Find where the given text appears and provide that cell's center as (x, y) coordinate. 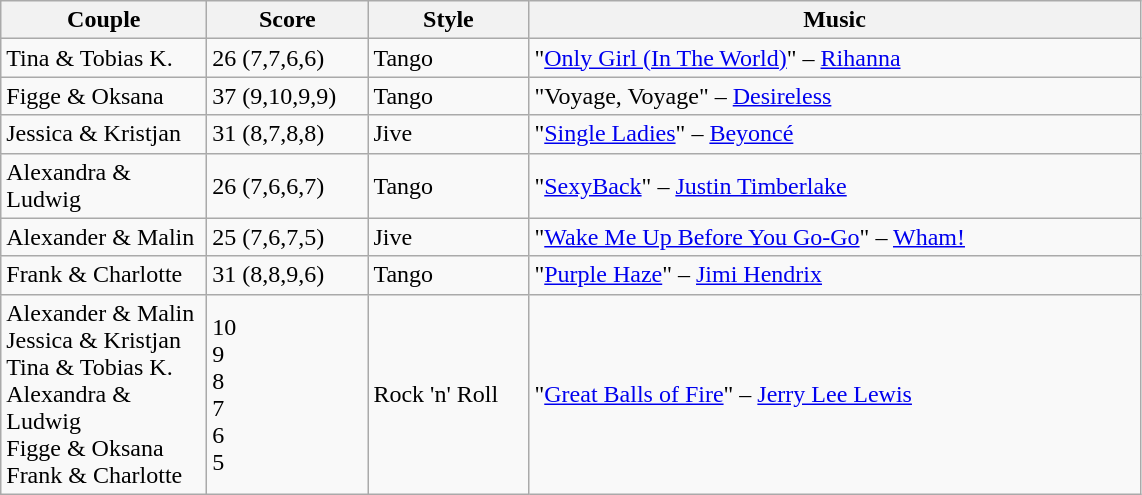
Tina & Tobias K. (104, 58)
Couple (104, 20)
Music (834, 20)
"Purple Haze" – Jimi Hendrix (834, 275)
31 (8,7,8,8) (288, 134)
Rock 'n' Roll (448, 394)
Jessica & Kristjan (104, 134)
Alexander & Malin (104, 237)
"Only Girl (In The World)" – Rihanna (834, 58)
31 (8,8,9,6) (288, 275)
"SexyBack" – Justin Timberlake (834, 186)
"Single Ladies" – Beyoncé (834, 134)
37 (9,10,9,9) (288, 96)
"Wake Me Up Before You Go-Go" – Wham! (834, 237)
Alexandra & Ludwig (104, 186)
26 (7,7,6,6) (288, 58)
"Voyage, Voyage" – Desireless (834, 96)
Score (288, 20)
Style (448, 20)
1098765 (288, 394)
"Great Balls of Fire" – Jerry Lee Lewis (834, 394)
25 (7,6,7,5) (288, 237)
26 (7,6,6,7) (288, 186)
Frank & Charlotte (104, 275)
Alexander & MalinJessica & KristjanTina & Tobias K.Alexandra & LudwigFigge & OksanaFrank & Charlotte (104, 394)
Figge & Oksana (104, 96)
